Extract the (x, y) coordinate from the center of the cell holding the provided text.  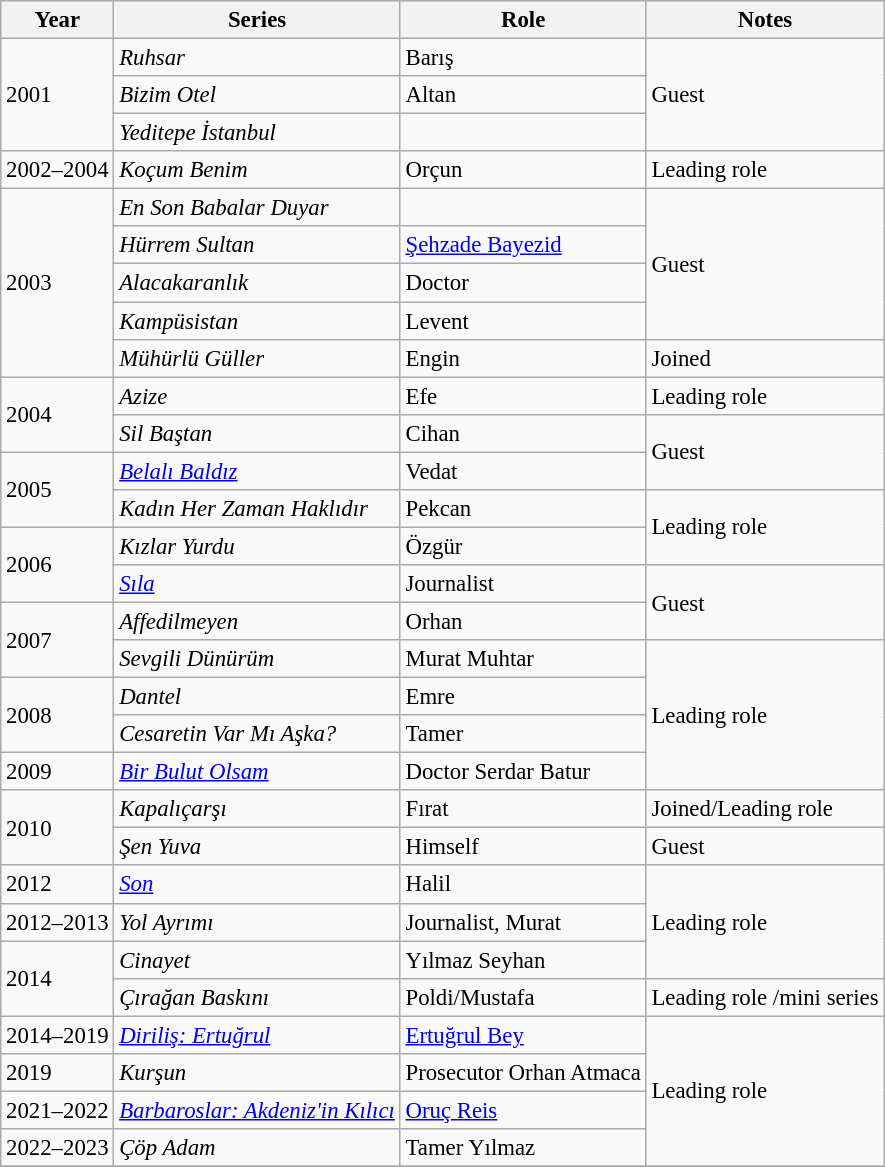
Doctor Serdar Batur (523, 772)
Son (257, 885)
Pekcan (523, 509)
Levent (523, 321)
Joined/Leading role (765, 809)
Kurşun (257, 1073)
2001 (58, 96)
Tamer (523, 734)
Çöp Adam (257, 1148)
Role (523, 20)
Cihan (523, 433)
Engin (523, 358)
Koçum Benim (257, 170)
Hürrem Sultan (257, 245)
Joined (765, 358)
Bir Bulut Olsam (257, 772)
2022–2023 (58, 1148)
2004 (58, 414)
Tamer Yılmaz (523, 1148)
Vedat (523, 471)
Sıla (257, 584)
2012–2013 (58, 922)
2007 (58, 640)
Poldi/Mustafa (523, 997)
Kapalıçarşı (257, 809)
Sevgili Dünürüm (257, 659)
Affedilmeyen (257, 621)
Leading role /mini series (765, 997)
Ertuğrul Bey (523, 1035)
Barbaroslar: Akdeniz'in Kılıcı (257, 1110)
2006 (58, 564)
Orhan (523, 621)
Himself (523, 847)
Orçun (523, 170)
Kadın Her Zaman Haklıdır (257, 509)
2014 (58, 978)
2002–2004 (58, 170)
En Son Babalar Duyar (257, 208)
Şen Yuva (257, 847)
2009 (58, 772)
Yeditepe İstanbul (257, 133)
Altan (523, 95)
Diriliş: Ertuğrul (257, 1035)
Ruhsar (257, 58)
Murat Muhtar (523, 659)
Belalı Baldız (257, 471)
Journalist (523, 584)
Mühürlü Güller (257, 358)
2014–2019 (58, 1035)
2008 (58, 716)
Oruç Reis (523, 1110)
Journalist, Murat (523, 922)
2019 (58, 1073)
Series (257, 20)
Emre (523, 697)
Azize (257, 396)
Kızlar Yurdu (257, 546)
Alacakaranlık (257, 283)
Sil Baştan (257, 433)
Yol Ayrımı (257, 922)
Çırağan Baskını (257, 997)
Halil (523, 885)
Fırat (523, 809)
Şehzade Bayezid (523, 245)
Doctor (523, 283)
2012 (58, 885)
Cinayet (257, 960)
Dantel (257, 697)
Kampüsistan (257, 321)
Özgür (523, 546)
2003 (58, 283)
2005 (58, 490)
Barış (523, 58)
Notes (765, 20)
Yılmaz Seyhan (523, 960)
Bizim Otel (257, 95)
2021–2022 (58, 1110)
Prosecutor Orhan Atmaca (523, 1073)
Efe (523, 396)
Cesaretin Var Mı Aşka? (257, 734)
Year (58, 20)
2010 (58, 828)
